For the text-containing cell, return its midpoint in [X, Y] coordinate format. 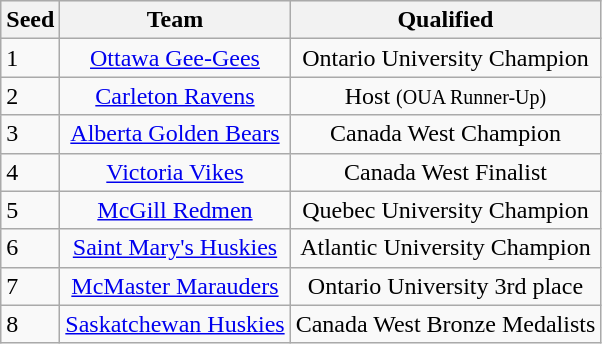
Saskatchewan Huskies [175, 324]
Quebec University Champion [446, 210]
Atlantic University Champion [446, 248]
Carleton Ravens [175, 96]
Team [175, 20]
Ontario University Champion [446, 58]
Saint Mary's Huskies [175, 248]
8 [30, 324]
3 [30, 134]
7 [30, 286]
Qualified [446, 20]
McGill Redmen [175, 210]
Seed [30, 20]
Host (OUA Runner-Up) [446, 96]
2 [30, 96]
Victoria Vikes [175, 172]
Ottawa Gee-Gees [175, 58]
Alberta Golden Bears [175, 134]
6 [30, 248]
1 [30, 58]
4 [30, 172]
Ontario University 3rd place [446, 286]
Canada West Champion [446, 134]
Canada West Bronze Medalists [446, 324]
Canada West Finalist [446, 172]
McMaster Marauders [175, 286]
5 [30, 210]
